Search for the cell housing the specified text and yield its [X, Y] center coordinate. 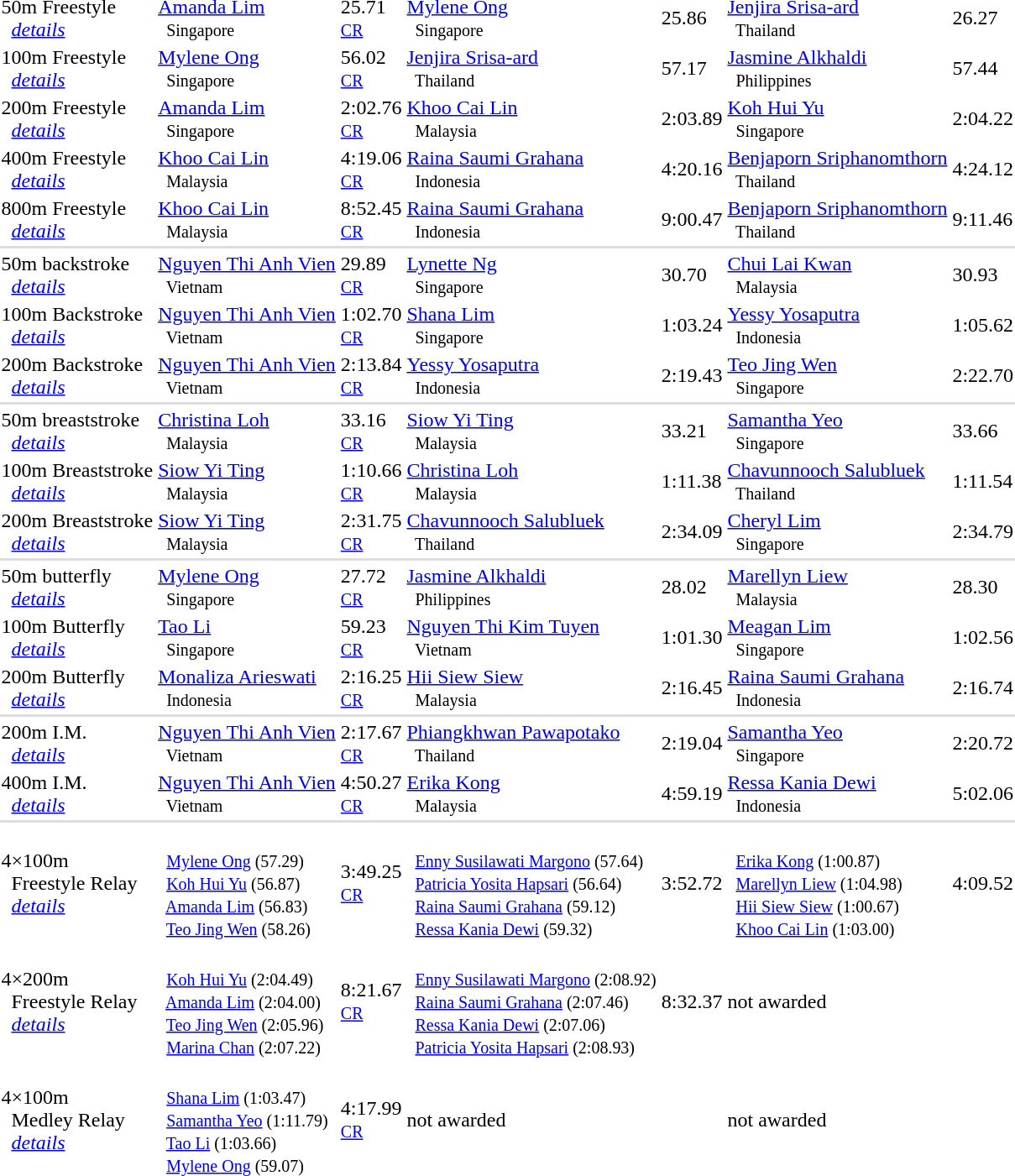
3:49.25 CR [371, 883]
Mylene Ong (57.29) Koh Hui Yu (56.87) Amanda Lim (56.83) Teo Jing Wen (58.26) [247, 883]
not awarded [838, 1001]
2:02.76 CR [371, 119]
9:00.47 [692, 220]
2:19.04 [692, 744]
2:16.25 CR [371, 688]
56.02 CR [371, 69]
1:01.30 [692, 638]
200m Breaststroke details [77, 532]
Lynette Ng Singapore [531, 275]
8:21.67 CR [371, 1001]
2:22.70 [983, 376]
1:11.38 [692, 482]
100m Freestyle details [77, 69]
Enny Susilawati Margono (57.64) Patricia Yosita Hapsari (56.64) Raina Saumi Grahana (59.12) Ressa Kania Dewi (59.32) [531, 883]
9:11.46 [983, 220]
Marellyn Liew Malaysia [838, 588]
57.44 [983, 69]
4:19.06 CR [371, 170]
Erika Kong (1:00.87) Marellyn Liew (1:04.98) Hii Siew Siew (1:00.67) Khoo Cai Lin (1:03.00) [838, 883]
4:24.12 [983, 170]
2:16.45 [692, 688]
4×100m Freestyle Relay details [77, 883]
Ressa Kania Dewi Indonesia [838, 794]
50m breaststroke details [77, 431]
33.21 [692, 431]
33.66 [983, 431]
Enny Susilawati Margono (2:08.92) Raina Saumi Grahana (2:07.46) Ressa Kania Dewi (2:07.06) Patricia Yosita Hapsari (2:08.93) [531, 1001]
2:03.89 [692, 119]
Erika Kong Malaysia [531, 794]
50m backstroke details [77, 275]
1:03.24 [692, 326]
100m Backstroke details [77, 326]
1:02.56 [983, 638]
Chui Lai Kwan Malaysia [838, 275]
Tao Li Singapore [247, 638]
Shana Lim Singapore [531, 326]
2:13.84 CR [371, 376]
Jenjira Srisa-ard Thailand [531, 69]
57.17 [692, 69]
Cheryl Lim Singapore [838, 532]
2:31.75 CR [371, 532]
100m Butterfly details [77, 638]
4:50.27 CR [371, 794]
2:34.09 [692, 532]
Teo Jing Wen Singapore [838, 376]
2:34.79 [983, 532]
100m Breaststroke details [77, 482]
4:20.16 [692, 170]
29.89 CR [371, 275]
400m I.M. details [77, 794]
59.23 CR [371, 638]
4:09.52 [983, 883]
30.93 [983, 275]
33.16 CR [371, 431]
2:20.72 [983, 744]
4×200m Freestyle Relay details [77, 1001]
30.70 [692, 275]
5:02.06 [983, 794]
2:04.22 [983, 119]
3:52.72 [692, 883]
200m Freestyle details [77, 119]
4:59.19 [692, 794]
8:32.37 [692, 1001]
Amanda Lim Singapore [247, 119]
Monaliza Arieswati Indonesia [247, 688]
Koh Hui Yu (2:04.49) Amanda Lim (2:04.00) Teo Jing Wen (2:05.96) Marina Chan (2:07.22) [247, 1001]
200m I.M. details [77, 744]
8:52.45 CR [371, 220]
1:10.66 CR [371, 482]
Hii Siew Siew Malaysia [531, 688]
200m Butterfly details [77, 688]
2:16.74 [983, 688]
2:17.67 CR [371, 744]
Nguyen Thi Kim Tuyen Vietnam [531, 638]
Meagan Lim Singapore [838, 638]
2:19.43 [692, 376]
400m Freestyle details [77, 170]
1:02.70 CR [371, 326]
1:05.62 [983, 326]
1:11.54 [983, 482]
800m Freestyle details [77, 220]
27.72 CR [371, 588]
50m butterfly details [77, 588]
Koh Hui Yu Singapore [838, 119]
28.02 [692, 588]
Phiangkhwan Pawapotako Thailand [531, 744]
200m Backstroke details [77, 376]
28.30 [983, 588]
